Locate the cell with the specified text and output its [x, y] center coordinate. 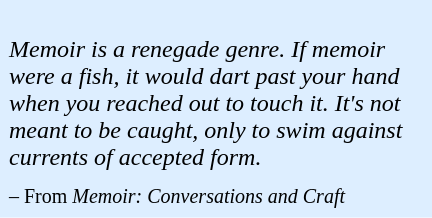
– From Memoir: Conversations and Craft [216, 195]
